Detect which cell encompasses the target text, then output its (X, Y) center coordinate. 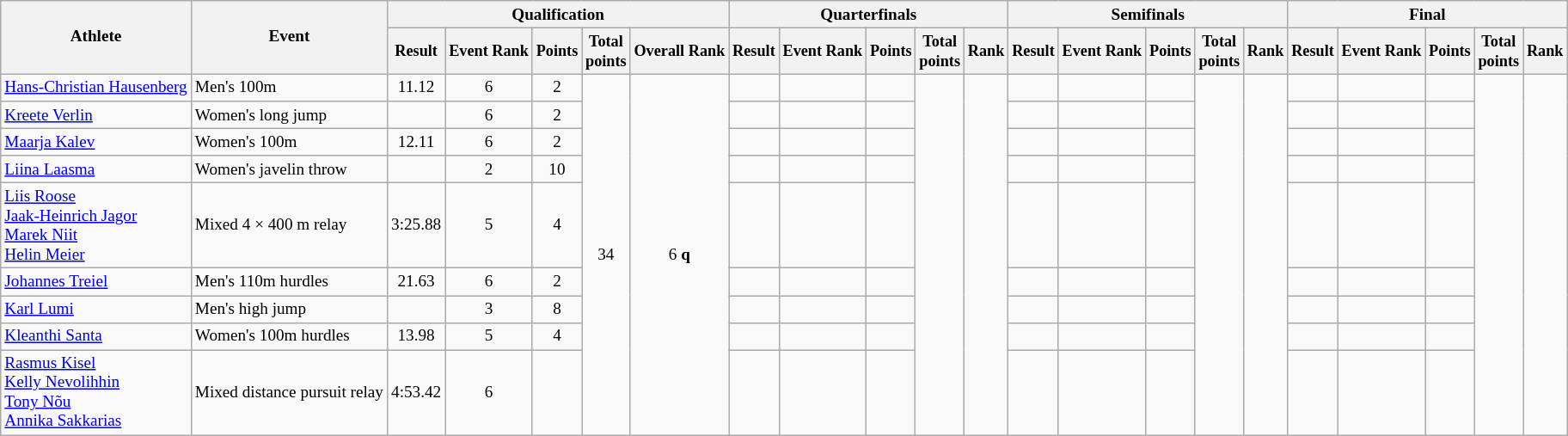
34 (606, 255)
Liis RooseJaak-Heinrich JagorMarek NiitHelin Meier (96, 225)
Semifinals (1148, 15)
Kleanthi Santa (96, 336)
Men's 100m (289, 88)
Maarja Kalev (96, 142)
Men's 110m hurdles (289, 282)
Hans-Christian Hausenberg (96, 88)
Liina Laasma (96, 169)
10 (557, 169)
Athlete (96, 38)
Women's 100m (289, 142)
8 (557, 309)
Women's javelin throw (289, 169)
Qualification (557, 15)
Johannes Treiel (96, 282)
Final (1427, 15)
Mixed 4 × 400 m relay (289, 225)
Event (289, 38)
13.98 (416, 336)
6 q (679, 255)
3 (488, 309)
Overall Rank (679, 51)
11.12 (416, 88)
Quarterfinals (868, 15)
4:53.42 (416, 392)
Mixed distance pursuit relay (289, 392)
12.11 (416, 142)
Rasmus KiselKelly NevolihhinTony NõuAnnika Sakkarias (96, 392)
Kreete Verlin (96, 115)
Women's long jump (289, 115)
Women's 100m hurdles (289, 336)
21.63 (416, 282)
Men's high jump (289, 309)
3:25.88 (416, 225)
Karl Lumi (96, 309)
